Extract the (x, y) coordinate from the center of the cell holding the provided text.  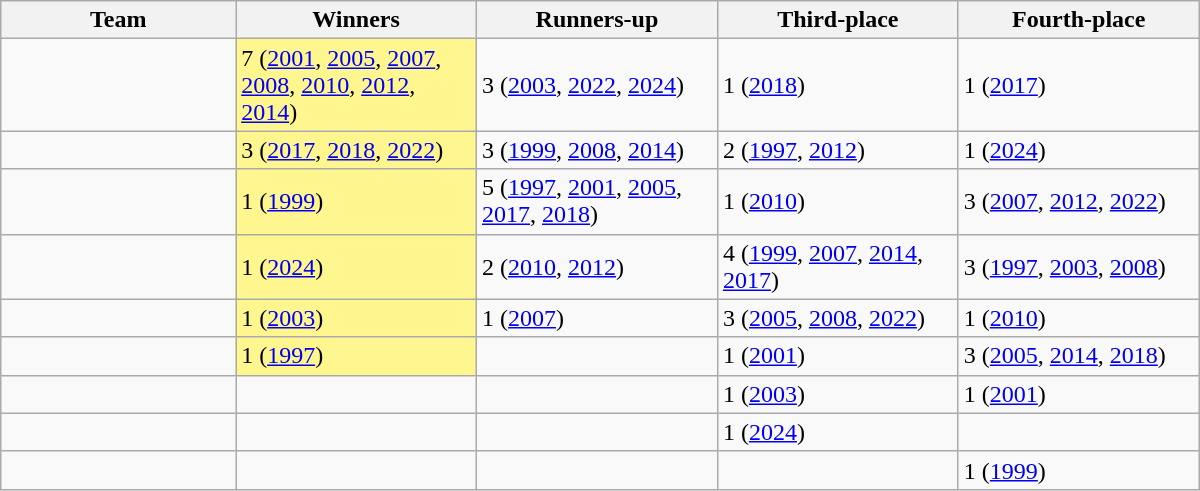
1 (2017) (1078, 85)
7 (2001, 2005, 2007, 2008, 2010, 2012, 2014) (356, 85)
3 (1997, 2003, 2008) (1078, 266)
3 (2007, 2012, 2022) (1078, 202)
2 (2010, 2012) (598, 266)
Winners (356, 20)
1 (2007) (598, 318)
Fourth-place (1078, 20)
5 (1997, 2001, 2005, 2017, 2018) (598, 202)
4 (1999, 2007, 2014, 2017) (838, 266)
3 (2017, 2018, 2022) (356, 150)
3 (2003, 2022, 2024) (598, 85)
3 (2005, 2014, 2018) (1078, 356)
Third-place (838, 20)
1 (1997) (356, 356)
Runners-up (598, 20)
3 (1999, 2008, 2014) (598, 150)
3 (2005, 2008, 2022) (838, 318)
1 (2018) (838, 85)
2 (1997, 2012) (838, 150)
Team (118, 20)
